Pinpoint the cell where the given text exists, returning its (X, Y) midpoint coordinate. 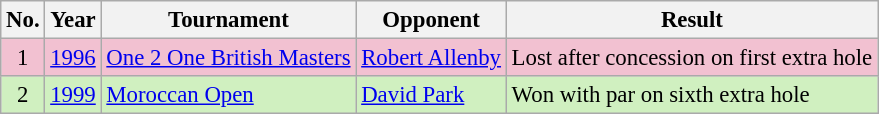
1996 (73, 58)
Won with par on sixth extra hole (692, 95)
Lost after concession on first extra hole (692, 58)
Year (73, 20)
1 (23, 58)
Robert Allenby (431, 58)
Tournament (228, 20)
One 2 One British Masters (228, 58)
Opponent (431, 20)
Result (692, 20)
1999 (73, 95)
David Park (431, 95)
Moroccan Open (228, 95)
2 (23, 95)
No. (23, 20)
